Extract the [X, Y] coordinate from the center of the cell holding the provided text.  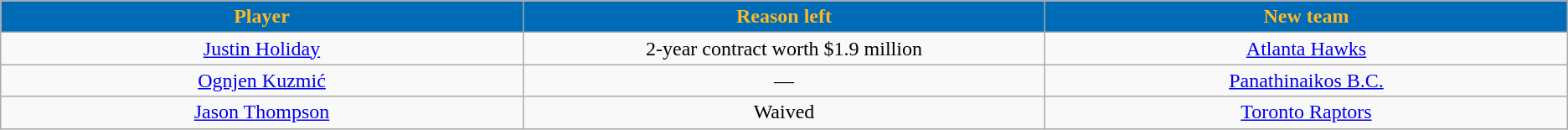
Justin Holiday [261, 49]
Ognjen Kuzmić [261, 81]
Jason Thompson [261, 112]
Player [261, 17]
New team [1307, 17]
Reason left [784, 17]
Panathinaikos B.C. [1307, 81]
Waived [784, 112]
2-year contract worth $1.9 million [784, 49]
— [784, 81]
Atlanta Hawks [1307, 49]
Toronto Raptors [1307, 112]
